From the cell containing the given text, extract its center point as [X, Y] coordinate. 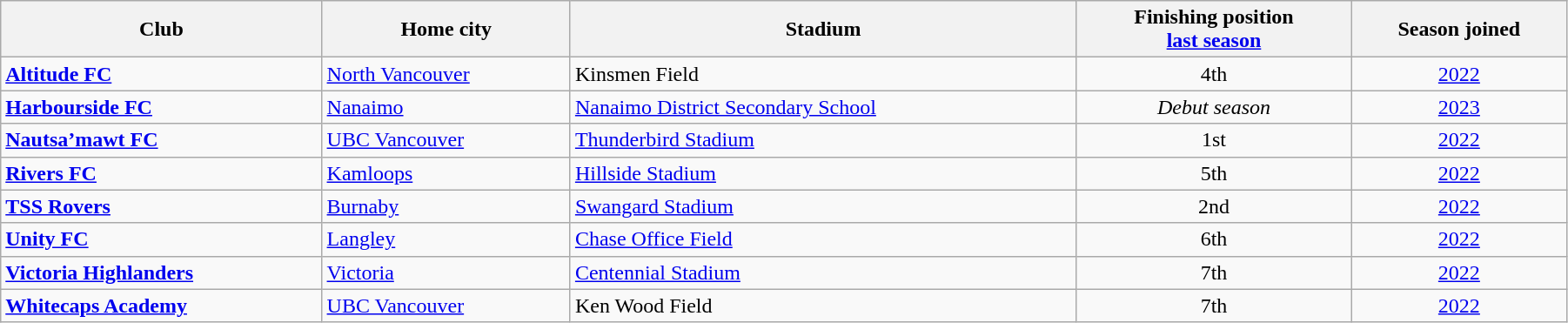
Debut season [1215, 107]
Kinsmen Field [823, 74]
Kamloops [446, 173]
2nd [1215, 206]
Hillside Stadium [823, 173]
Finishing positionlast season [1215, 30]
Swangard Stadium [823, 206]
Club [162, 30]
Season joined [1458, 30]
Thunderbird Stadium [823, 140]
2023 [1458, 107]
Home city [446, 30]
Nautsa’mawt FC [162, 140]
Victoria [446, 273]
Nanaimo [446, 107]
Harbourside FC [162, 107]
Victoria Highlanders [162, 273]
Chase Office Field [823, 239]
Burnaby [446, 206]
Nanaimo District Secondary School [823, 107]
1st [1215, 140]
4th [1215, 74]
Whitecaps Academy [162, 306]
North Vancouver [446, 74]
Ken Wood Field [823, 306]
Langley [446, 239]
Rivers FC [162, 173]
TSS Rovers [162, 206]
Unity FC [162, 239]
Altitude FC [162, 74]
Stadium [823, 30]
Centennial Stadium [823, 273]
5th [1215, 173]
6th [1215, 239]
